Pinpoint the cell where the given text exists, returning its (X, Y) midpoint coordinate. 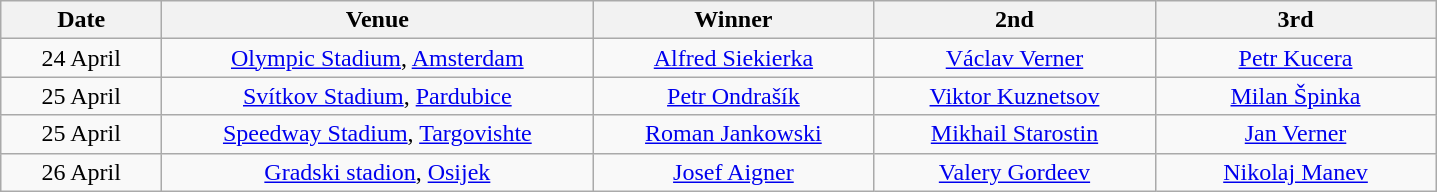
Petr Ondrašík (734, 96)
Valery Gordeev (1014, 172)
Gradski stadion, Osijek (378, 172)
3rd (1296, 20)
Svítkov Stadium, Pardubice (378, 96)
Jan Verner (1296, 134)
2nd (1014, 20)
Venue (378, 20)
Winner (734, 20)
Date (82, 20)
Speedway Stadium, Targovishte (378, 134)
Alfred Siekierka (734, 58)
Nikolaj Manev (1296, 172)
Roman Jankowski (734, 134)
26 April (82, 172)
Josef Aigner (734, 172)
Viktor Kuznetsov (1014, 96)
Olympic Stadium, Amsterdam (378, 58)
Václav Verner (1014, 58)
Milan Špinka (1296, 96)
Mikhail Starostin (1014, 134)
Petr Kucera (1296, 58)
24 April (82, 58)
